Return (x, y) of the center of cell containing provided text 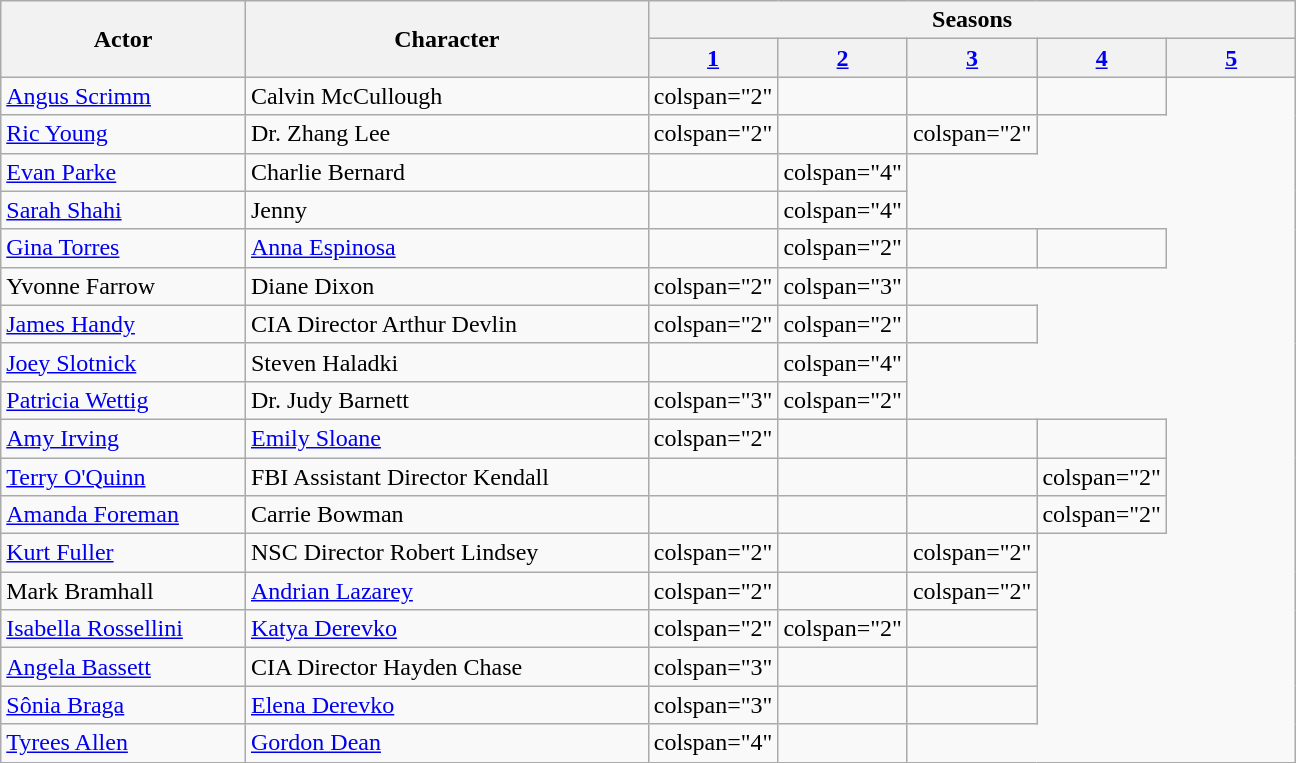
Carrie Bowman (446, 515)
CIA Director Hayden Chase (446, 667)
Evan Parke (124, 172)
James Handy (124, 324)
5 (1231, 58)
Gina Torres (124, 248)
Mark Bramhall (124, 591)
Angela Bassett (124, 667)
Sarah Shahi (124, 210)
Actor (124, 39)
Joey Slotnick (124, 362)
Katya Derevko (446, 629)
Andrian Lazarey (446, 591)
1 (713, 58)
FBI Assistant Director Kendall (446, 477)
2 (843, 58)
Diane Dixon (446, 286)
Angus Scrimm (124, 96)
Kurt Fuller (124, 553)
Calvin McCullough (446, 96)
Dr. Zhang Lee (446, 134)
Charlie Bernard (446, 172)
Amy Irving (124, 438)
CIA Director Arthur Devlin (446, 324)
Terry O'Quinn (124, 477)
Emily Sloane (446, 438)
Character (446, 39)
Patricia Wettig (124, 400)
Yvonne Farrow (124, 286)
Elena Derevko (446, 705)
Tyrees Allen (124, 743)
Isabella Rossellini (124, 629)
Sônia Braga (124, 705)
Gordon Dean (446, 743)
Seasons (972, 20)
4 (1102, 58)
NSC Director Robert Lindsey (446, 553)
Steven Haladki (446, 362)
Anna Espinosa (446, 248)
Ric Young (124, 134)
Amanda Foreman (124, 515)
Dr. Judy Barnett (446, 400)
3 (972, 58)
Jenny (446, 210)
